Detect which cell encompasses the target text, then output its [X, Y] center coordinate. 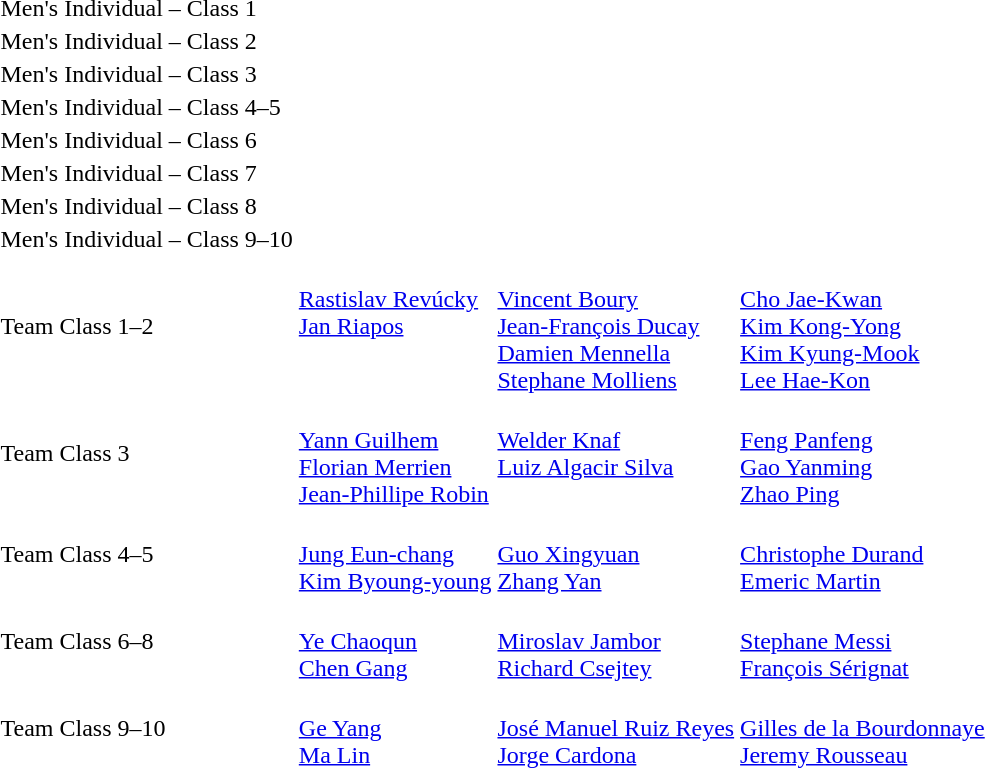
Vincent Boury Jean-François Ducay Damien Mennella Stephane Molliens [616, 326]
Rastislav Revúcky Jan Riapos [395, 326]
Ye Chaoqun Chen Gang [395, 641]
Yann Guilhem Florian Merrien Jean-Phillipe Robin [395, 454]
Miroslav Jambor Richard Csejtey [616, 641]
Jung Eun-chang Kim Byoung-young [395, 554]
Guo Xingyuan Zhang Yan [616, 554]
Welder Knaf Luiz Algacir Silva [616, 454]
